Return the (x, y) coordinate for the center point of the cell that contains the specified text.  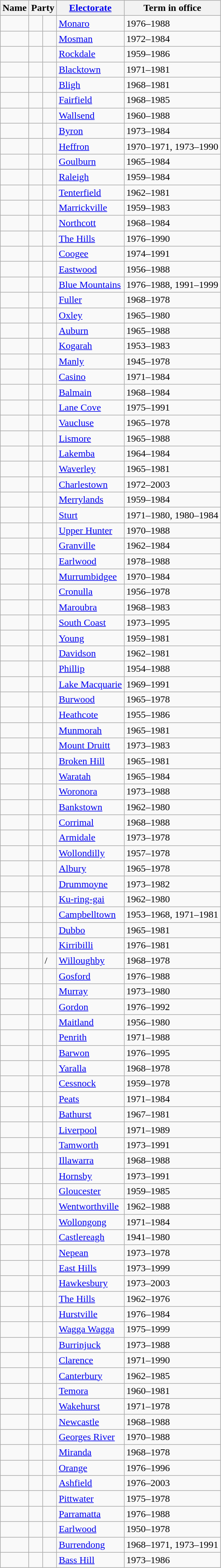
Peats (90, 1099)
1962–1976 (173, 1299)
Davidson (90, 653)
Party (43, 8)
Oxley (90, 315)
Newcastle (90, 1421)
Burrinjuck (90, 1345)
1968–1983 (173, 607)
Burrendong (90, 1545)
1976–1992 (173, 1007)
Marrickville (90, 208)
Drummoyne (90, 884)
1957–1978 (173, 853)
Corrimal (90, 822)
Wentworthville (90, 1207)
Armidale (90, 838)
1971–1989 (173, 1130)
Lakemba (90, 454)
1973–1986 (173, 1560)
1960–1981 (173, 1391)
1955–1986 (173, 715)
Cessnock (90, 1084)
Kogarah (90, 346)
South Coast (90, 623)
1973–1984 (173, 131)
Kirribilli (90, 945)
Castlereagh (90, 1237)
Monaro (90, 23)
Fuller (90, 300)
1975–1991 (173, 407)
1971–1980, 1980–1984 (173, 515)
Dubbo (90, 930)
Yaralla (90, 1068)
Munmorah (90, 730)
1976–1995 (173, 1053)
1973–1999 (173, 1268)
1965–1980 (173, 315)
1976–1990 (173, 239)
Bathurst (90, 1114)
Balmain (90, 392)
1953–1968, 1971–1981 (173, 914)
1973–1983 (173, 746)
Goulburn (90, 161)
1968–1971, 1973–1991 (173, 1545)
1953–1983 (173, 346)
Woronora (90, 792)
1962–1988 (173, 1207)
1959–1985 (173, 1191)
Temora (90, 1391)
Illawarra (90, 1160)
Mosman (90, 39)
1971–1981 (173, 69)
Charlestown (90, 484)
1956–1978 (173, 592)
Granville (90, 546)
1960–1988 (173, 115)
Blacktown (90, 69)
Georges River (90, 1437)
Campbelltown (90, 914)
Bligh (90, 85)
Penrith (90, 1038)
Vaucluse (90, 423)
Ku-ring-gai (90, 899)
Mount Druitt (90, 746)
Nepean (90, 1253)
Wollongong (90, 1222)
1976–1981 (173, 945)
Hurstville (90, 1314)
1971–1978 (173, 1406)
Broken Hill (90, 761)
Phillip (90, 669)
Byron (90, 131)
1964–1984 (173, 454)
Willoughby (90, 961)
1972–1984 (173, 39)
1970–1971, 1973–1990 (173, 146)
Fairfield (90, 100)
1968–1981 (173, 85)
1973–1995 (173, 623)
1962–1984 (173, 546)
Electorate (90, 8)
1941–1980 (173, 1237)
Heathcote (90, 715)
1974–1991 (173, 254)
1971–1990 (173, 1360)
1959–1986 (173, 54)
1967–1981 (173, 1114)
1976–1984 (173, 1314)
Rockdale (90, 54)
1968–1985 (173, 100)
Name (15, 8)
Pittwater (90, 1499)
Murrumbidgee (90, 576)
1973–1980 (173, 992)
1976–1988, 1991–1999 (173, 285)
Raleigh (90, 177)
Bass Hill (90, 1560)
Wallsend (90, 115)
1945–1978 (173, 361)
Northcott (90, 223)
Tenterfield (90, 193)
Term in office (173, 8)
1956–1988 (173, 269)
1970–1984 (173, 576)
Barwon (90, 1053)
1973–2003 (173, 1283)
Casino (90, 377)
1969–1991 (173, 684)
1956–1980 (173, 1022)
Maitland (90, 1022)
1975–1999 (173, 1329)
Lane Cove (90, 407)
Coogee (90, 254)
1971–1988 (173, 1038)
1976–2003 (173, 1483)
1962–1985 (173, 1375)
Canterbury (90, 1375)
Clarence (90, 1360)
1972–2003 (173, 484)
1959–1981 (173, 638)
Blue Mountains (90, 285)
Merrylands (90, 500)
Murray (90, 992)
Cronulla (90, 592)
Heffron (90, 146)
1959–1978 (173, 1084)
Waverley (90, 469)
Waratah (90, 776)
1978–1988 (173, 561)
Gordon (90, 1007)
Hornsby (90, 1176)
Manly (90, 361)
Gloucester (90, 1191)
Sturt (90, 515)
Auburn (90, 331)
Wagga Wagga (90, 1329)
Gosford (90, 976)
1973–1982 (173, 884)
Lismore (90, 438)
Hawkesbury (90, 1283)
Orange (90, 1468)
1950–1978 (173, 1529)
Lake Macquarie (90, 684)
Burwood (90, 700)
Tamworth (90, 1145)
Parramatta (90, 1514)
East Hills (90, 1268)
1954–1988 (173, 669)
Bankstown (90, 807)
1959–1983 (173, 208)
Young (90, 638)
Liverpool (90, 1130)
1976–1996 (173, 1468)
Wollondilly (90, 853)
/ (49, 961)
Albury (90, 868)
Upper Hunter (90, 530)
Eastwood (90, 269)
1975–1978 (173, 1499)
Ashfield (90, 1483)
Wakehurst (90, 1406)
Maroubra (90, 607)
Miranda (90, 1453)
